Scan for the cell matching the given text and deliver its [X, Y] coordinate at center. 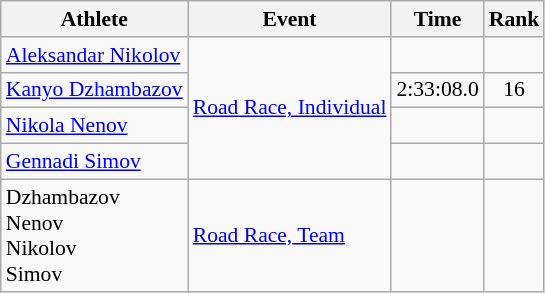
16 [514, 90]
Nikola Nenov [94, 126]
Gennadi Simov [94, 162]
Road Race, Individual [290, 108]
Athlete [94, 19]
Road Race, Team [290, 235]
Rank [514, 19]
DzhambazovNenovNikolovSimov [94, 235]
Event [290, 19]
Time [437, 19]
Kanyo Dzhambazov [94, 90]
Aleksandar Nikolov [94, 55]
2:33:08.0 [437, 90]
